Detect which cell encompasses the target text, then output its (x, y) center coordinate. 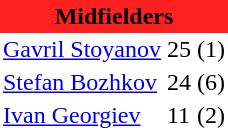
25 (179, 50)
Gavril Stoyanov (82, 50)
(6) (211, 82)
24 (179, 82)
Stefan Bozhkov (82, 82)
(1) (211, 50)
Midfielders (114, 16)
